From the cell containing the given text, extract its center point as [X, Y] coordinate. 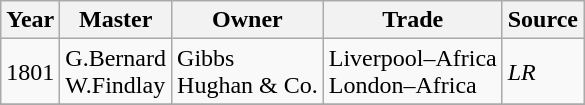
Trade [412, 20]
Owner [248, 20]
Master [116, 20]
Liverpool–AfricaLondon–Africa [412, 72]
1801 [30, 72]
Year [30, 20]
G.BernardW.Findlay [116, 72]
GibbsHughan & Co. [248, 72]
LR [542, 72]
Source [542, 20]
